Determine the [X, Y] coordinate at the center of the cell enclosing the given text.  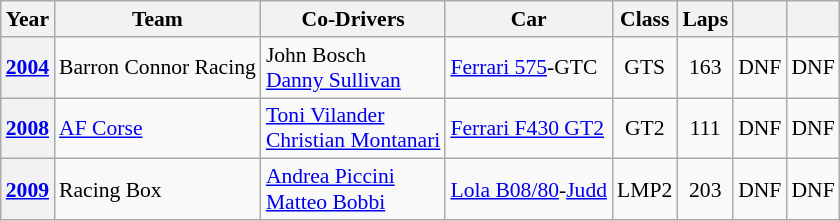
2004 [28, 68]
Barron Connor Racing [158, 68]
Racing Box [158, 190]
Car [528, 19]
Co-Drivers [354, 19]
Class [644, 19]
163 [705, 68]
203 [705, 190]
Year [28, 19]
AF Corse [158, 128]
Lola B08/80-Judd [528, 190]
LMP2 [644, 190]
111 [705, 128]
2008 [28, 128]
GTS [644, 68]
John Bosch Danny Sullivan [354, 68]
GT2 [644, 128]
Team [158, 19]
Toni Vilander Christian Montanari [354, 128]
Andrea Piccini Matteo Bobbi [354, 190]
Ferrari F430 GT2 [528, 128]
Laps [705, 19]
2009 [28, 190]
Ferrari 575-GTC [528, 68]
